Pinpoint the cell where the given text exists, returning its (x, y) midpoint coordinate. 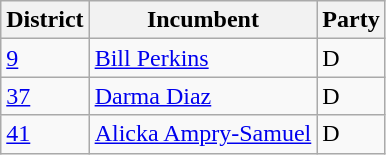
District (45, 20)
Bill Perkins (203, 58)
Alicka Ampry-Samuel (203, 134)
41 (45, 134)
Incumbent (203, 20)
Party (351, 20)
Darma Diaz (203, 96)
37 (45, 96)
9 (45, 58)
